Scan for the cell matching the given text and deliver its [x, y] coordinate at center. 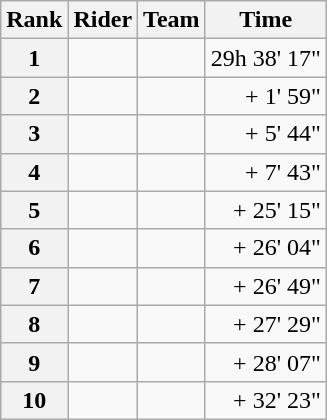
3 [34, 134]
+ 25' 15" [266, 210]
Team [172, 20]
Rank [34, 20]
29h 38' 17" [266, 58]
10 [34, 400]
8 [34, 324]
7 [34, 286]
Rider [103, 20]
Time [266, 20]
+ 28' 07" [266, 362]
2 [34, 96]
+ 26' 49" [266, 286]
+ 27' 29" [266, 324]
9 [34, 362]
5 [34, 210]
+ 1' 59" [266, 96]
6 [34, 248]
+ 7' 43" [266, 172]
1 [34, 58]
+ 32' 23" [266, 400]
+ 5' 44" [266, 134]
+ 26' 04" [266, 248]
4 [34, 172]
